Search for the cell housing the specified text and yield its (x, y) center coordinate. 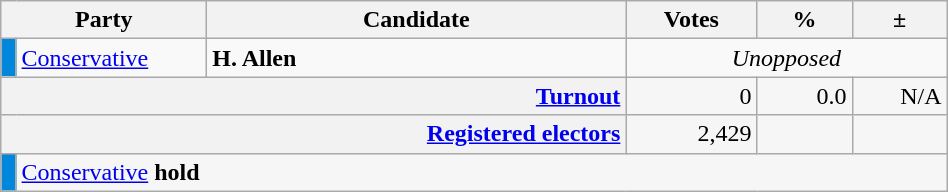
Unopposed (786, 58)
% (804, 20)
0.0 (804, 96)
Conservative hold (482, 172)
Turnout (314, 96)
N/A (900, 96)
Registered electors (314, 134)
H. Allen (416, 58)
0 (692, 96)
± (900, 20)
2,429 (692, 134)
Party (104, 20)
Conservative (112, 58)
Votes (692, 20)
Candidate (416, 20)
